Return [x, y] of the center of cell containing provided text 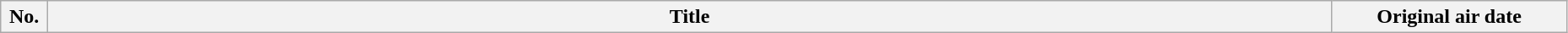
Title [689, 17]
Original air date [1449, 17]
No. [24, 17]
